Determine the [X, Y] coordinate at the center of the cell enclosing the given text.  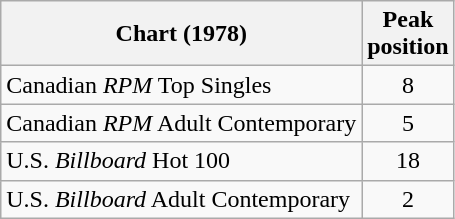
5 [408, 123]
U.S. Billboard Hot 100 [182, 161]
Peakposition [408, 34]
18 [408, 161]
U.S. Billboard Adult Contemporary [182, 199]
2 [408, 199]
Canadian RPM Adult Contemporary [182, 123]
Canadian RPM Top Singles [182, 85]
8 [408, 85]
Chart (1978) [182, 34]
